Provide the [X, Y] coordinate of the cell's center where the given text is located.  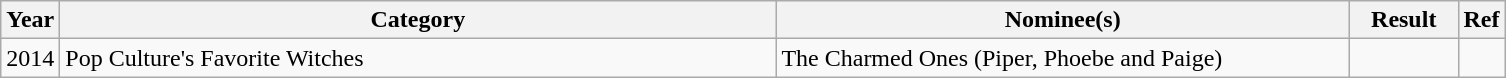
Year [30, 20]
The Charmed Ones (Piper, Phoebe and Paige) [1063, 58]
Category [418, 20]
Nominee(s) [1063, 20]
Result [1404, 20]
2014 [30, 58]
Ref [1482, 20]
Pop Culture's Favorite Witches [418, 58]
